For the text-containing cell, return its midpoint in [x, y] coordinate format. 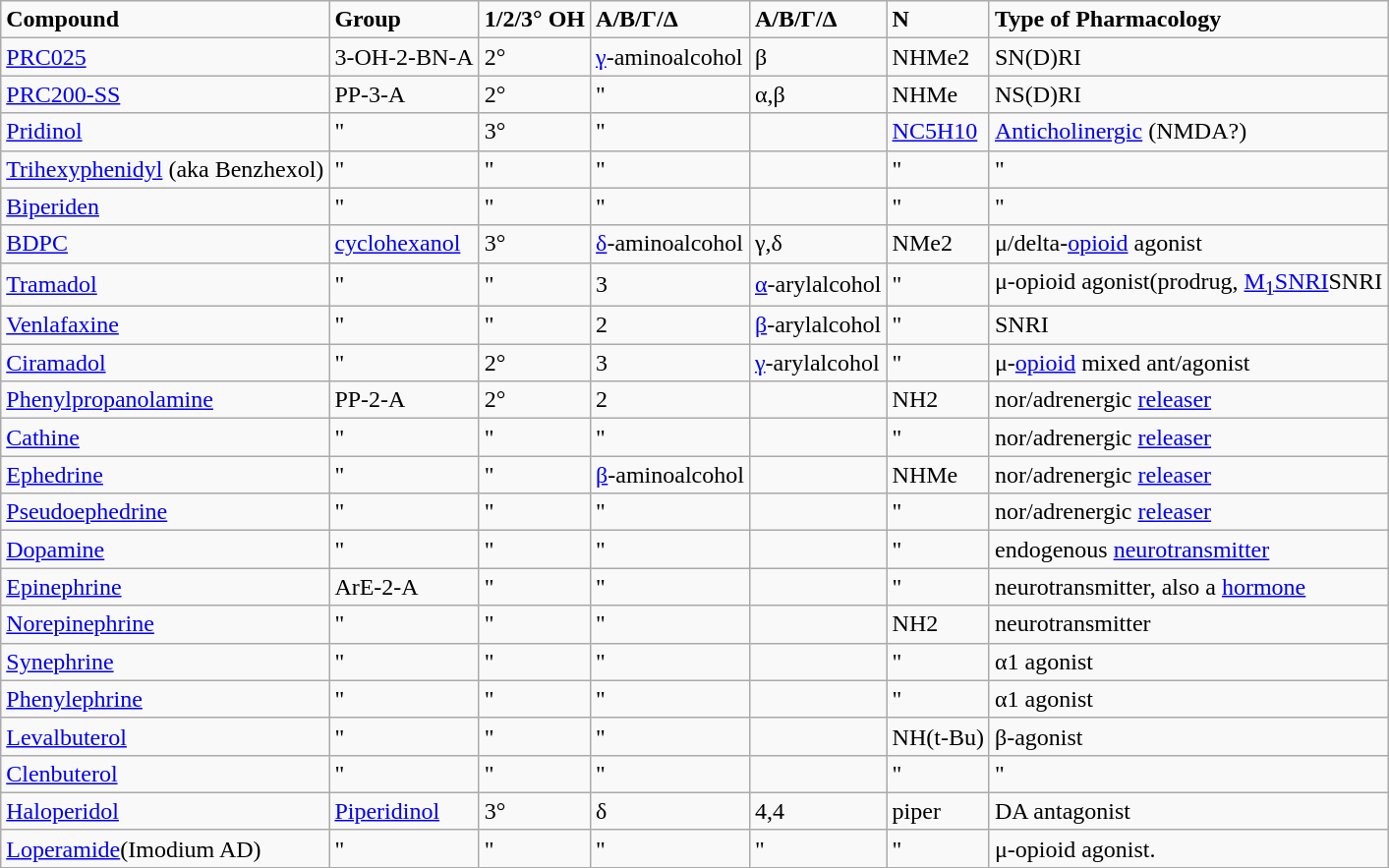
endogenous neurotransmitter [1187, 550]
Venlafaxine [165, 325]
PP-2-A [404, 400]
NH(t-Bu) [938, 736]
Phenylephrine [165, 699]
Cathine [165, 437]
μ-opioid agonist(prodrug, M1SNRISNRI [1187, 284]
Epinephrine [165, 587]
NS(D)RI [1187, 94]
δ [670, 811]
Tramadol [165, 284]
ArE-2-A [404, 587]
β [818, 57]
Pseudoephedrine [165, 512]
γ,δ [818, 244]
γ-aminoalcohol [670, 57]
α-arylalcohol [818, 284]
β-agonist [1187, 736]
Norepinephrine [165, 624]
β-arylalcohol [818, 325]
Group [404, 20]
δ-aminoalcohol [670, 244]
NHMe2 [938, 57]
Trihexyphenidyl (aka Benzhexol) [165, 169]
Phenylpropanolamine [165, 400]
μ/delta-opioid agonist [1187, 244]
Anticholinergic (NMDA?) [1187, 132]
Piperidinol [404, 811]
1/2/3° OH [535, 20]
PP-3-A [404, 94]
Biperiden [165, 206]
Ciramadol [165, 363]
Loperamide(Imodium AD) [165, 848]
NMe2 [938, 244]
Compound [165, 20]
DA antagonist [1187, 811]
3-OH-2-BN-A [404, 57]
PRC200-SS [165, 94]
α,β [818, 94]
neurotransmitter [1187, 624]
PRC025 [165, 57]
Synephrine [165, 662]
Dopamine [165, 550]
Levalbuterol [165, 736]
Pridinol [165, 132]
SN(D)RI [1187, 57]
BDPC [165, 244]
μ-opioid agonist. [1187, 848]
γ-arylalcohol [818, 363]
NC5H10 [938, 132]
cyclohexanol [404, 244]
N [938, 20]
Type of Pharmacology [1187, 20]
Ephedrine [165, 475]
SNRI [1187, 325]
piper [938, 811]
μ-opioid mixed ant/agonist [1187, 363]
Haloperidol [165, 811]
4,4 [818, 811]
β-aminoalcohol [670, 475]
neurotransmitter, also a hormone [1187, 587]
Clenbuterol [165, 774]
